Find where the given text appears and provide that cell's center as [x, y] coordinate. 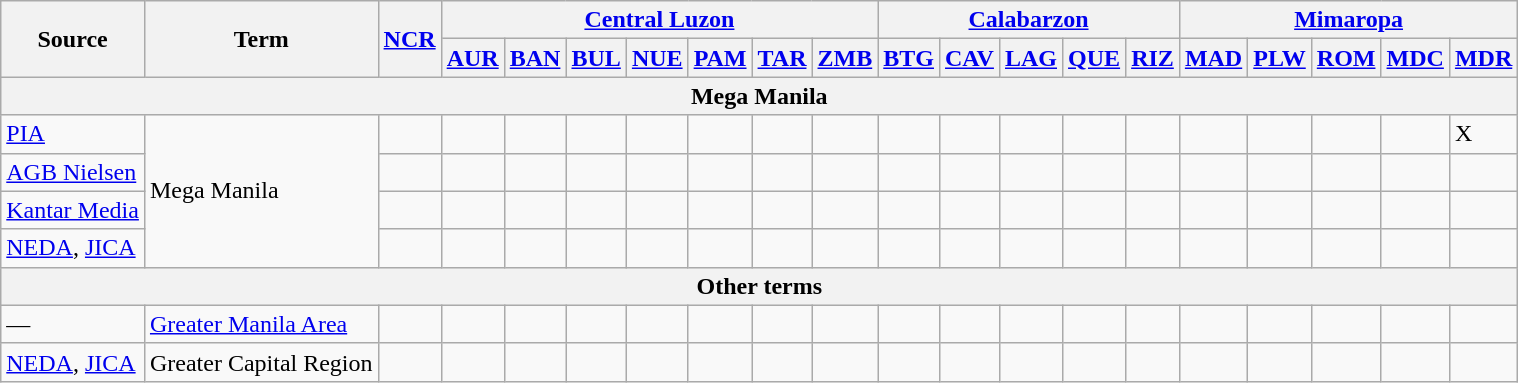
X [1483, 134]
BTG [909, 58]
Greater Manila Area [261, 324]
AUR [472, 58]
RIZ [1153, 58]
— [73, 324]
Greater Capital Region [261, 362]
Other terms [760, 286]
CAV [969, 58]
ZMB [845, 58]
Central Luzon [660, 20]
Kantar Media [73, 210]
MDC [1415, 58]
NCR [410, 39]
ROM [1346, 58]
Calabarzon [1029, 20]
AGB Nielsen [73, 172]
TAR [782, 58]
NUE [657, 58]
BUL [596, 58]
PLW [1280, 58]
MDR [1483, 58]
Term [261, 39]
MAD [1213, 58]
Mimaropa [1348, 20]
BAN [535, 58]
PAM [720, 58]
LAG [1030, 58]
Source [73, 39]
PIA [73, 134]
QUE [1094, 58]
